Search for the cell housing the specified text and yield its (x, y) center coordinate. 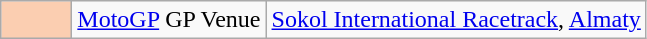
Sokol International Racetrack, Almaty (456, 20)
MotoGP GP Venue (169, 20)
